Provide the (X, Y) coordinate of the cell's center where the given text is located.  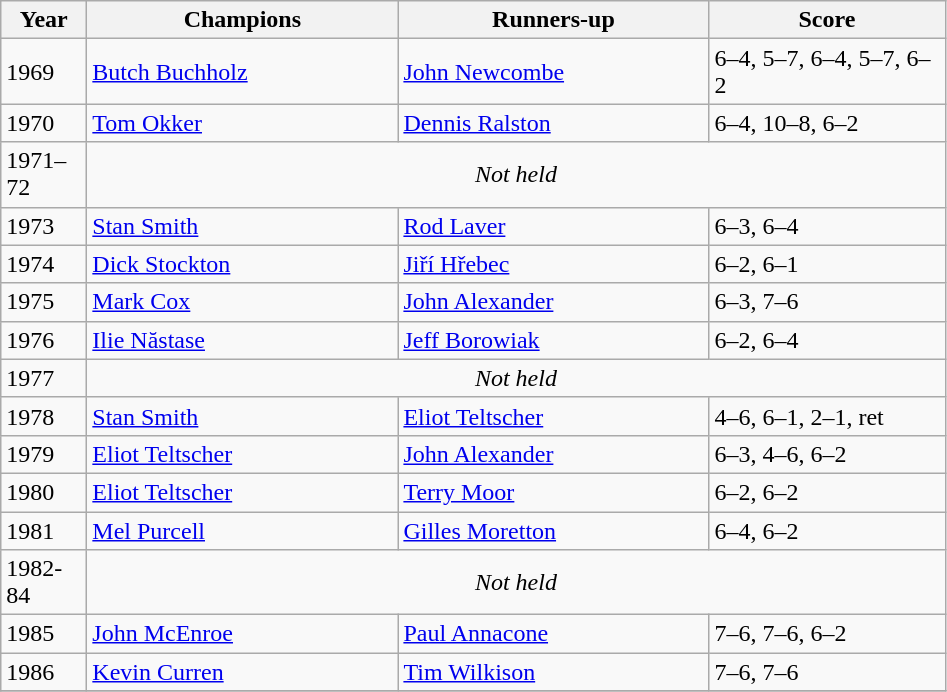
1978 (44, 416)
1974 (44, 264)
Gilles Moretton (554, 531)
1977 (44, 378)
1976 (44, 340)
6–4, 10–8, 6–2 (827, 123)
6–3, 7–6 (827, 302)
1986 (44, 672)
Dick Stockton (242, 264)
John McEnroe (242, 634)
Mel Purcell (242, 531)
Jiří Hřebec (554, 264)
1973 (44, 226)
6–3, 6–4 (827, 226)
Dennis Ralston (554, 123)
6–3, 4–6, 6–2 (827, 454)
1979 (44, 454)
Kevin Curren (242, 672)
6–2, 6–2 (827, 492)
7–6, 7–6 (827, 672)
Paul Annacone (554, 634)
6–2, 6–1 (827, 264)
6–2, 6–4 (827, 340)
1969 (44, 72)
4–6, 6–1, 2–1, ret (827, 416)
Score (827, 20)
6–4, 6–2 (827, 531)
7–6, 7–6, 6–2 (827, 634)
1975 (44, 302)
Butch Buchholz (242, 72)
Terry Moor (554, 492)
1970 (44, 123)
Runners-up (554, 20)
Rod Laver (554, 226)
1982-84 (44, 582)
1971–72 (44, 174)
Tim Wilkison (554, 672)
Mark Cox (242, 302)
1985 (44, 634)
John Newcombe (554, 72)
Year (44, 20)
1980 (44, 492)
Ilie Năstase (242, 340)
6–4, 5–7, 6–4, 5–7, 6–2 (827, 72)
Champions (242, 20)
Tom Okker (242, 123)
1981 (44, 531)
Jeff Borowiak (554, 340)
